Extract the [x, y] coordinate from the center of the cell holding the provided text.  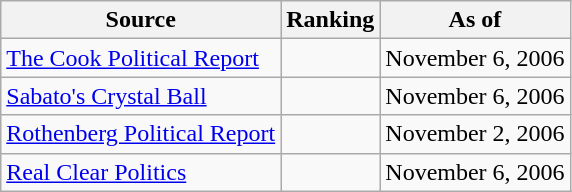
The Cook Political Report [141, 58]
Real Clear Politics [141, 172]
As of [475, 20]
Ranking [330, 20]
Source [141, 20]
Sabato's Crystal Ball [141, 96]
Rothenberg Political Report [141, 134]
November 2, 2006 [475, 134]
